Identify which cell holds the provided text, then report its [X, Y] central coordinate. 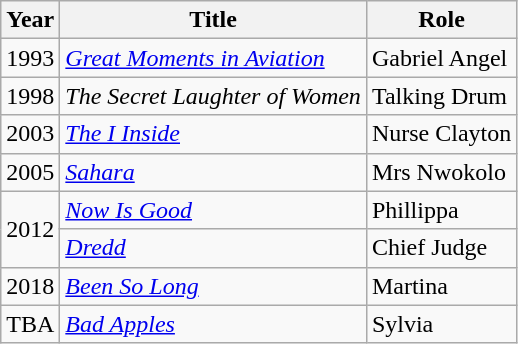
2003 [30, 134]
Title [214, 20]
1993 [30, 58]
Nurse Clayton [441, 134]
Talking Drum [441, 96]
TBA [30, 324]
Been So Long [214, 286]
Martina [441, 286]
2018 [30, 286]
The I Inside [214, 134]
Phillippa [441, 210]
Gabriel Angel [441, 58]
The Secret Laughter of Women [214, 96]
Chief Judge [441, 248]
1998 [30, 96]
Year [30, 20]
2005 [30, 172]
Great Moments in Aviation [214, 58]
Role [441, 20]
2012 [30, 229]
Bad Apples [214, 324]
Sylvia [441, 324]
Dredd [214, 248]
Mrs Nwokolo [441, 172]
Sahara [214, 172]
Now Is Good [214, 210]
